Determine the (X, Y) coordinate at the center of the cell enclosing the given text.  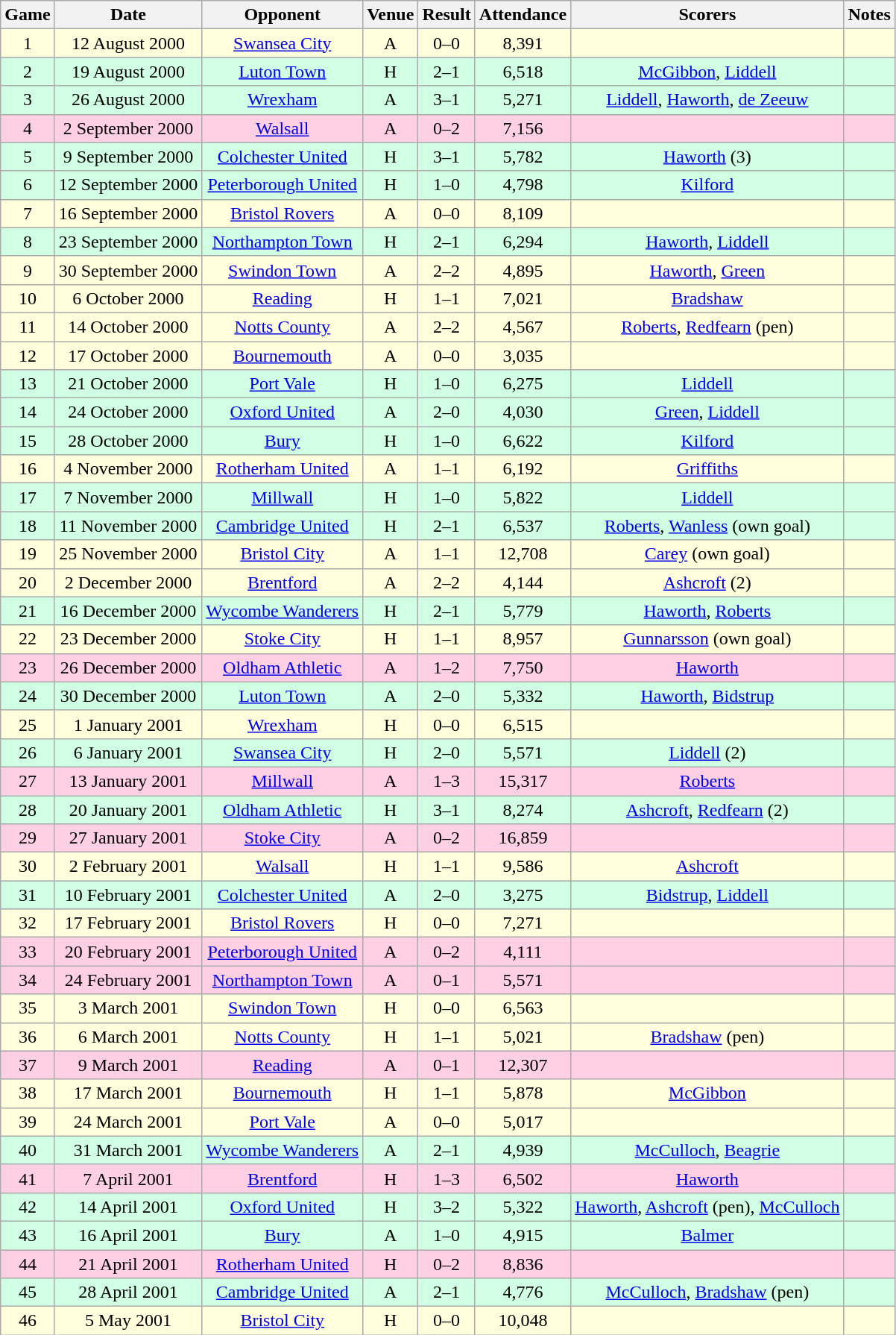
16 April 2001 (128, 1235)
5,779 (523, 611)
30 September 2000 (128, 270)
Bradshaw (707, 298)
7,021 (523, 298)
10 February 2001 (128, 895)
Bradshaw (pen) (707, 1037)
18 (28, 526)
22 (28, 639)
Scorers (707, 15)
8,109 (523, 213)
7 (28, 213)
6,622 (523, 441)
23 (28, 667)
5 May 2001 (128, 1321)
Ashcroft (2) (707, 582)
Attendance (523, 15)
Ashcroft (707, 867)
40 (28, 1150)
28 (28, 809)
37 (28, 1065)
4,915 (523, 1235)
24 February 2001 (128, 980)
45 (28, 1292)
Roberts, Wanless (own goal) (707, 526)
20 (28, 582)
Roberts (707, 781)
7,271 (523, 923)
24 (28, 696)
2 December 2000 (128, 582)
6,192 (523, 469)
Venue (391, 15)
6 March 2001 (128, 1037)
11 (28, 327)
McGibbon, Liddell (707, 72)
16 (28, 469)
12 September 2000 (128, 185)
27 January 2001 (128, 838)
7 November 2000 (128, 497)
28 April 2001 (128, 1292)
5 (28, 157)
21 (28, 611)
3–2 (447, 1207)
33 (28, 952)
Ashcroft, Redfearn (2) (707, 809)
3,275 (523, 895)
5,017 (523, 1122)
Date (128, 15)
30 December 2000 (128, 696)
3,035 (523, 356)
4 November 2000 (128, 469)
McGibbon (707, 1093)
10,048 (523, 1321)
35 (28, 1008)
16 September 2000 (128, 213)
4,798 (523, 185)
6,275 (523, 384)
5,021 (523, 1037)
4,111 (523, 952)
Green, Liddell (707, 412)
13 January 2001 (128, 781)
4 (28, 128)
Haworth (3) (707, 157)
25 (28, 724)
20 February 2001 (128, 952)
28 October 2000 (128, 441)
9,586 (523, 867)
1–2 (447, 667)
8,274 (523, 809)
Carey (own goal) (707, 554)
Liddell, Haworth, de Zeeuw (707, 100)
6,537 (523, 526)
5,878 (523, 1093)
9 (28, 270)
25 November 2000 (128, 554)
14 (28, 412)
30 (28, 867)
44 (28, 1264)
13 (28, 384)
31 (28, 895)
14 October 2000 (128, 327)
4,030 (523, 412)
3 (28, 100)
26 December 2000 (128, 667)
Gunnarsson (own goal) (707, 639)
Haworth, Bidstrup (707, 696)
41 (28, 1178)
39 (28, 1122)
Notes (869, 15)
4,567 (523, 327)
17 March 2001 (128, 1093)
21 October 2000 (128, 384)
5,322 (523, 1207)
17 (28, 497)
1 January 2001 (128, 724)
6,294 (523, 242)
12,708 (523, 554)
8,957 (523, 639)
38 (28, 1093)
3 March 2001 (128, 1008)
11 November 2000 (128, 526)
Griffiths (707, 469)
Balmer (707, 1235)
21 April 2001 (128, 1264)
8,391 (523, 43)
42 (28, 1207)
7,156 (523, 128)
6 (28, 185)
McCulloch, Beagrie (707, 1150)
8,836 (523, 1264)
34 (28, 980)
16,859 (523, 838)
5,332 (523, 696)
32 (28, 923)
12,307 (523, 1065)
4,895 (523, 270)
1 (28, 43)
6,563 (523, 1008)
2 (28, 72)
9 September 2000 (128, 157)
Haworth, Green (707, 270)
36 (28, 1037)
Roberts, Redfearn (pen) (707, 327)
6 October 2000 (128, 298)
10 (28, 298)
27 (28, 781)
15,317 (523, 781)
Bidstrup, Liddell (707, 895)
17 February 2001 (128, 923)
19 August 2000 (128, 72)
Result (447, 15)
46 (28, 1321)
20 January 2001 (128, 809)
Haworth, Ashcroft (pen), McCulloch (707, 1207)
23 September 2000 (128, 242)
Haworth, Roberts (707, 611)
24 March 2001 (128, 1122)
31 March 2001 (128, 1150)
12 August 2000 (128, 43)
5,822 (523, 497)
5,271 (523, 100)
2 September 2000 (128, 128)
23 December 2000 (128, 639)
9 March 2001 (128, 1065)
43 (28, 1235)
5,782 (523, 157)
Haworth, Liddell (707, 242)
19 (28, 554)
29 (28, 838)
McCulloch, Bradshaw (pen) (707, 1292)
Liddell (2) (707, 753)
7,750 (523, 667)
26 (28, 753)
6,515 (523, 724)
8 (28, 242)
Game (28, 15)
4,939 (523, 1150)
15 (28, 441)
4,144 (523, 582)
16 December 2000 (128, 611)
4,776 (523, 1292)
6 January 2001 (128, 753)
2 February 2001 (128, 867)
17 October 2000 (128, 356)
6,518 (523, 72)
Opponent (283, 15)
14 April 2001 (128, 1207)
7 April 2001 (128, 1178)
12 (28, 356)
6,502 (523, 1178)
24 October 2000 (128, 412)
26 August 2000 (128, 100)
